Identify which cell holds the provided text, then report its [X, Y] central coordinate. 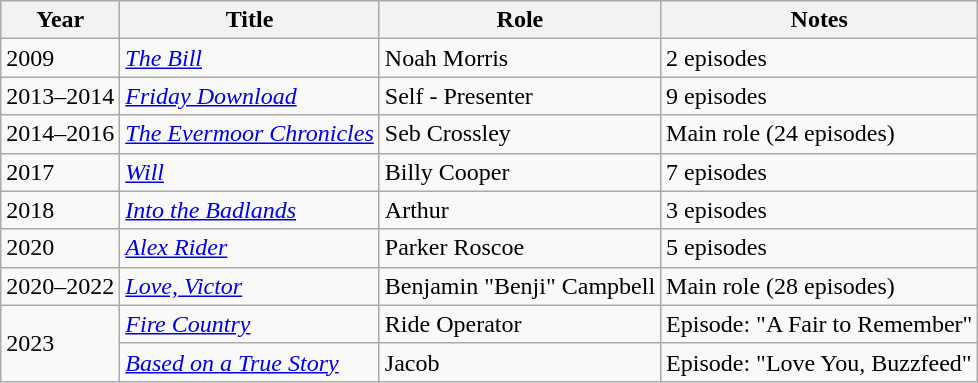
Main role (24 episodes) [820, 134]
Alex Rider [250, 248]
Billy Cooper [520, 172]
2013–2014 [60, 96]
2009 [60, 58]
2 episodes [820, 58]
2017 [60, 172]
Fire Country [250, 324]
2018 [60, 210]
Noah Morris [520, 58]
Title [250, 20]
Main role (28 episodes) [820, 286]
Parker Roscoe [520, 248]
2020–2022 [60, 286]
Based on a True Story [250, 362]
3 episodes [820, 210]
Self - Presenter [520, 96]
Notes [820, 20]
Role [520, 20]
Benjamin "Benji" Campbell [520, 286]
Episode: "A Fair to Remember" [820, 324]
2020 [60, 248]
7 episodes [820, 172]
Episode: "Love You, Buzzfeed" [820, 362]
9 episodes [820, 96]
The Evermoor Chronicles [250, 134]
Love, Victor [250, 286]
Year [60, 20]
Jacob [520, 362]
2014–2016 [60, 134]
The Bill [250, 58]
Into the Badlands [250, 210]
Will [250, 172]
2023 [60, 343]
5 episodes [820, 248]
Friday Download [250, 96]
Ride Operator [520, 324]
Seb Crossley [520, 134]
Arthur [520, 210]
